Detect which cell encompasses the target text, then output its [X, Y] center coordinate. 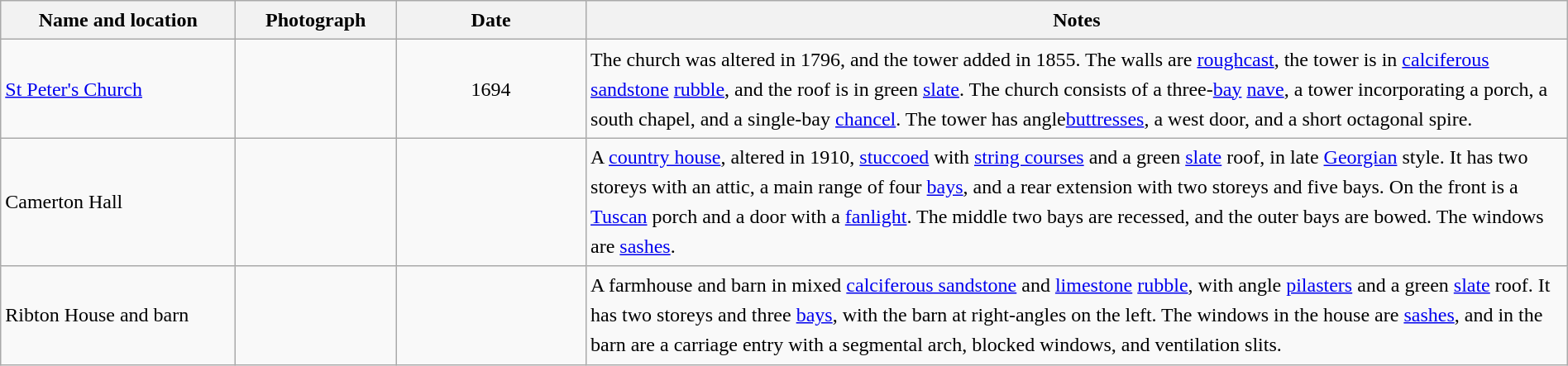
Notes [1077, 20]
Date [491, 20]
Camerton Hall [118, 202]
Photograph [316, 20]
1694 [491, 89]
Name and location [118, 20]
Ribton House and barn [118, 316]
St Peter's Church [118, 89]
